Scan for the cell matching the given text and deliver its (X, Y) coordinate at center. 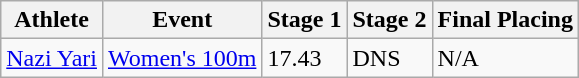
Stage 1 (304, 20)
Final Placing (505, 20)
Women's 100m (182, 58)
DNS (390, 58)
Stage 2 (390, 20)
17.43 (304, 58)
Event (182, 20)
Athlete (52, 20)
N/A (505, 58)
Nazi Yari (52, 58)
